Extract the [X, Y] coordinate from the center of the cell holding the provided text.  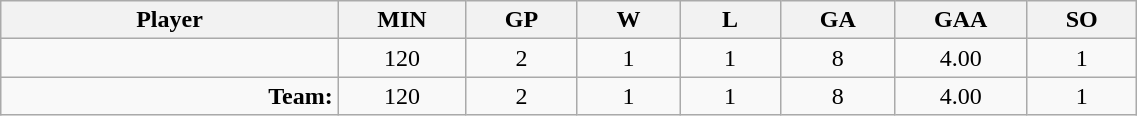
MIN [402, 20]
GAA [961, 20]
W [628, 20]
GA [838, 20]
Team: [170, 96]
Player [170, 20]
L [730, 20]
GP [522, 20]
SO [1081, 20]
